Output the [X, Y] coordinate of the center of the cell containing the given text.  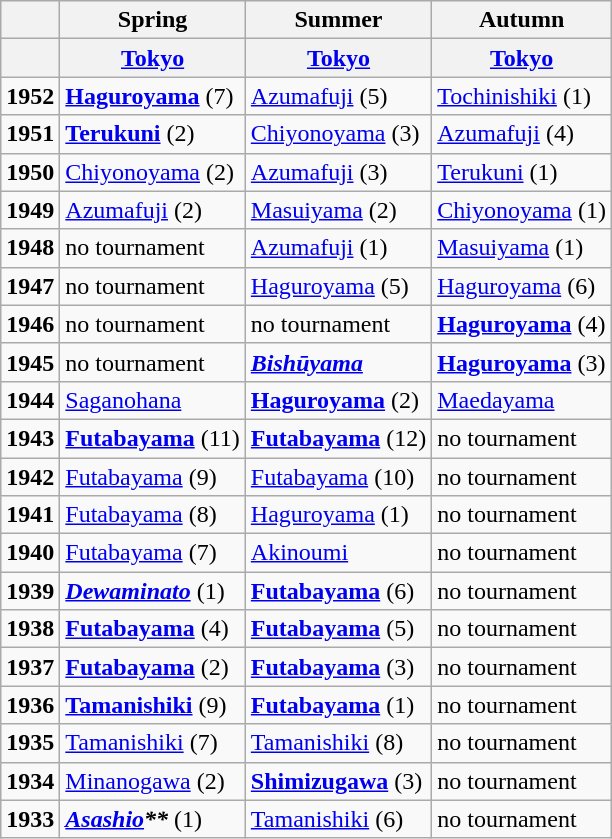
Chiyonoyama (2) [153, 172]
1952 [30, 96]
Chiyonoyama (3) [338, 134]
Masuiyama (1) [522, 248]
Azumafuji (1) [338, 248]
Haguroyama (3) [522, 362]
1947 [30, 286]
1936 [30, 705]
Futabayama (7) [153, 553]
1934 [30, 781]
Futabayama (10) [338, 477]
1942 [30, 477]
Terukuni (1) [522, 172]
1951 [30, 134]
Azumafuji (5) [338, 96]
Tamanishiki (8) [338, 743]
Futabayama (6) [338, 591]
Tochinishiki (1) [522, 96]
Minanogawa (2) [153, 781]
Futabayama (3) [338, 667]
1939 [30, 591]
Haguroyama (2) [338, 400]
1935 [30, 743]
Bishūyama [338, 362]
1941 [30, 515]
1948 [30, 248]
1945 [30, 362]
Saganohana [153, 400]
1940 [30, 553]
Haguroyama (6) [522, 286]
Futabayama (2) [153, 667]
Tamanishiki (6) [338, 819]
Haguroyama (4) [522, 324]
Haguroyama (7) [153, 96]
Asashio** (1) [153, 819]
Tamanishiki (9) [153, 705]
Azumafuji (3) [338, 172]
Dewaminato (1) [153, 591]
Haguroyama (1) [338, 515]
Shimizugawa (3) [338, 781]
Haguroyama (5) [338, 286]
1949 [30, 210]
Akinoumi [338, 553]
Futabayama (11) [153, 438]
Terukuni (2) [153, 134]
Tamanishiki (7) [153, 743]
Azumafuji (4) [522, 134]
Autumn [522, 20]
Chiyonoyama (1) [522, 210]
Azumafuji (2) [153, 210]
1944 [30, 400]
Maedayama [522, 400]
1943 [30, 438]
Summer [338, 20]
Futabayama (9) [153, 477]
1933 [30, 819]
1937 [30, 667]
Futabayama (12) [338, 438]
1950 [30, 172]
Masuiyama (2) [338, 210]
Futabayama (5) [338, 629]
Spring [153, 20]
1938 [30, 629]
Futabayama (8) [153, 515]
1946 [30, 324]
Futabayama (1) [338, 705]
Futabayama (4) [153, 629]
